Extract the (X, Y) coordinate from the center of the cell holding the provided text.  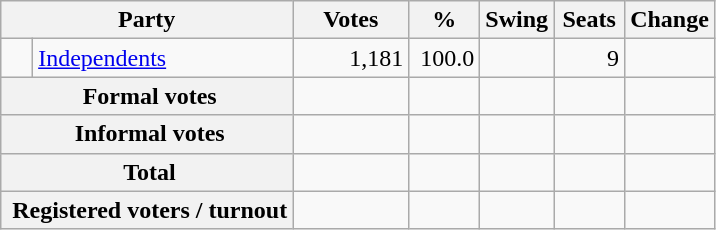
Votes (351, 20)
Swing (517, 20)
Independents (163, 58)
% (444, 20)
Informal votes (147, 134)
100.0 (444, 58)
Change (670, 20)
Total (147, 172)
Seats (590, 20)
Formal votes (147, 96)
9 (590, 58)
1,181 (351, 58)
Party (147, 20)
Registered voters / turnout (147, 210)
